Scan for the cell matching the given text and deliver its [x, y] coordinate at center. 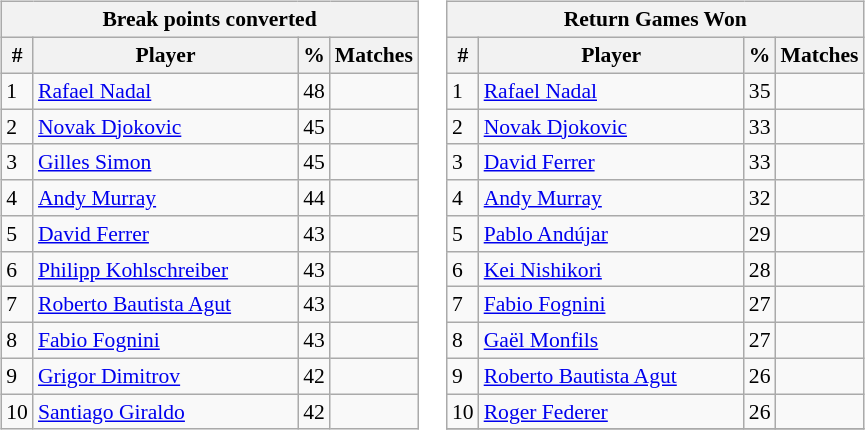
Break points converted [210, 20]
Santiago Giraldo [166, 412]
Pablo Andújar [612, 234]
Return Games Won [656, 20]
Philipp Kohlschreiber [166, 269]
35 [760, 91]
44 [314, 198]
Grigor Dimitrov [166, 376]
Roger Federer [612, 412]
28 [760, 269]
48 [314, 91]
29 [760, 234]
32 [760, 198]
Gilles Simon [166, 162]
Gaël Monfils [612, 340]
Kei Nishikori [612, 269]
